Return the [x, y] coordinate for the center point of the cell that contains the specified text.  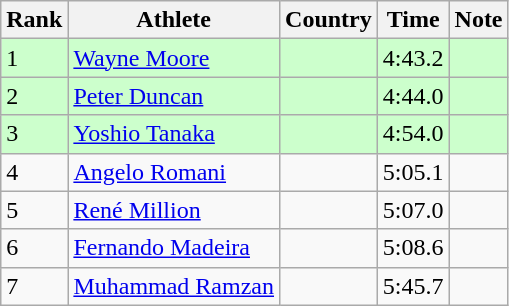
4:54.0 [413, 134]
7 [34, 286]
Yoshio Tanaka [174, 134]
Athlete [174, 20]
Peter Duncan [174, 96]
Time [413, 20]
Angelo Romani [174, 172]
Note [478, 20]
5:07.0 [413, 210]
2 [34, 96]
5:05.1 [413, 172]
Muhammad Ramzan [174, 286]
5:45.7 [413, 286]
1 [34, 58]
4:44.0 [413, 96]
5 [34, 210]
Wayne Moore [174, 58]
5:08.6 [413, 248]
Rank [34, 20]
3 [34, 134]
René Million [174, 210]
Fernando Madeira [174, 248]
4:43.2 [413, 58]
Country [329, 20]
4 [34, 172]
6 [34, 248]
